Find where the given text appears and provide that cell's center as [x, y] coordinate. 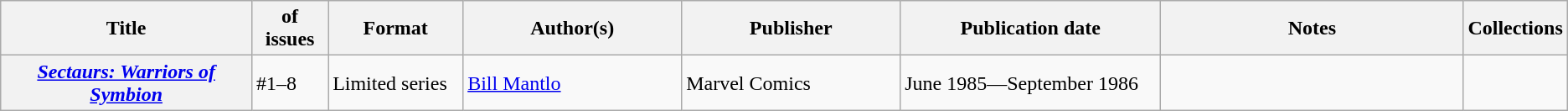
Publication date [1030, 29]
Marvel Comics [791, 82]
Sectaurs: Warriors of Symbion [126, 82]
#1–8 [290, 82]
Notes [1312, 29]
of issues [290, 29]
Author(s) [573, 29]
Bill Mantlo [573, 82]
Format [395, 29]
Publisher [791, 29]
Title [126, 29]
June 1985—September 1986 [1030, 82]
Collections [1515, 29]
Limited series [395, 82]
